Return (X, Y) of the center of cell containing provided text 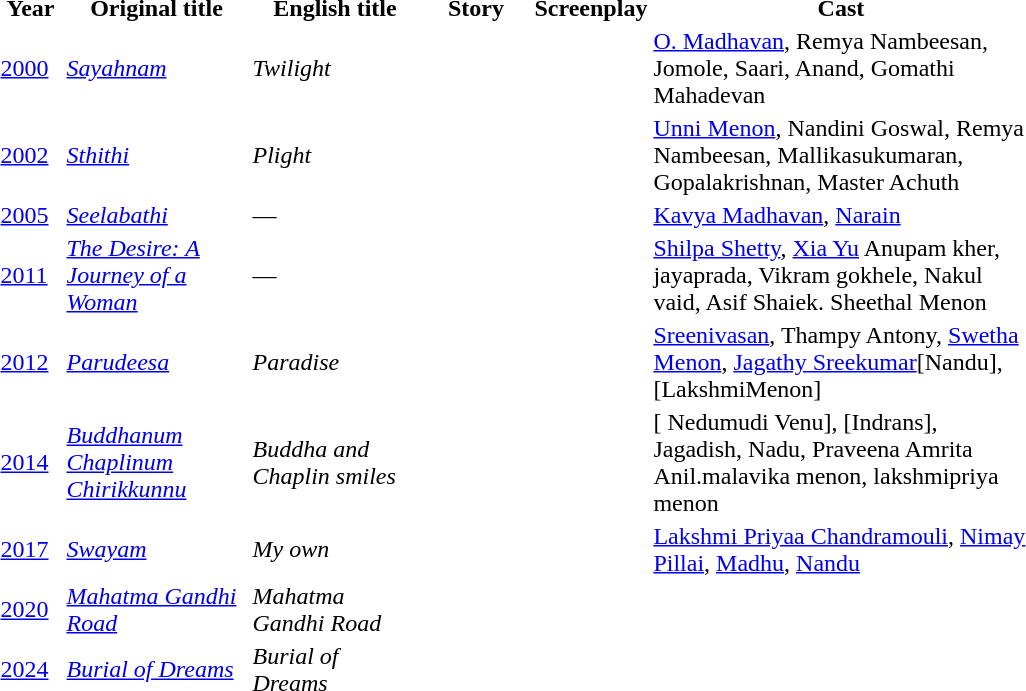
Parudeesa (156, 362)
Plight (335, 155)
The Desire: A Journey of a Woman (156, 275)
Buddhanum Chaplinum Chirikkunnu (156, 462)
Sthithi (156, 155)
Twilight (335, 68)
Seelabathi (156, 215)
Paradise (335, 362)
Sayahnam (156, 68)
Swayam (156, 550)
My own (335, 550)
Buddha and Chaplin smiles (335, 462)
